Scan for the cell matching the given text and deliver its (X, Y) coordinate at center. 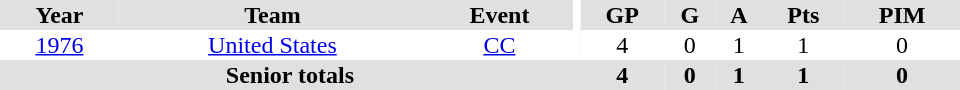
A (738, 15)
1976 (60, 45)
Pts (804, 15)
Event (500, 15)
Year (60, 15)
PIM (902, 15)
GP (622, 15)
CC (500, 45)
Senior totals (290, 75)
Team (272, 15)
G (690, 15)
United States (272, 45)
